Extract the (x, y) coordinate from the center of the cell holding the provided text.  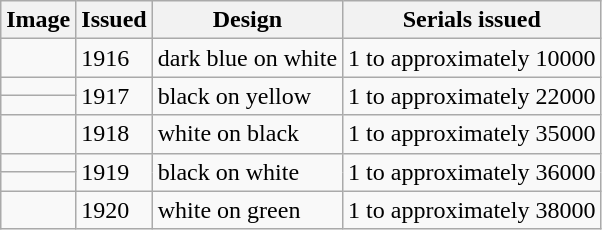
1918 (114, 134)
1920 (114, 210)
1919 (114, 172)
1916 (114, 58)
white on green (247, 210)
1 to approximately 22000 (472, 96)
1917 (114, 96)
white on black (247, 134)
Image (38, 20)
1 to approximately 10000 (472, 58)
black on white (247, 172)
Design (247, 20)
Issued (114, 20)
dark blue on white (247, 58)
1 to approximately 38000 (472, 210)
1 to approximately 35000 (472, 134)
Serials issued (472, 20)
black on yellow (247, 96)
1 to approximately 36000 (472, 172)
